Extract the [X, Y] coordinate from the center of the cell holding the provided text.  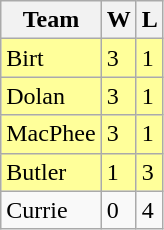
4 [150, 210]
W [118, 20]
Birt [51, 58]
Dolan [51, 96]
MacPhee [51, 134]
Team [51, 20]
0 [118, 210]
L [150, 20]
Currie [51, 210]
Butler [51, 172]
